Identify which cell holds the provided text, then report its [X, Y] central coordinate. 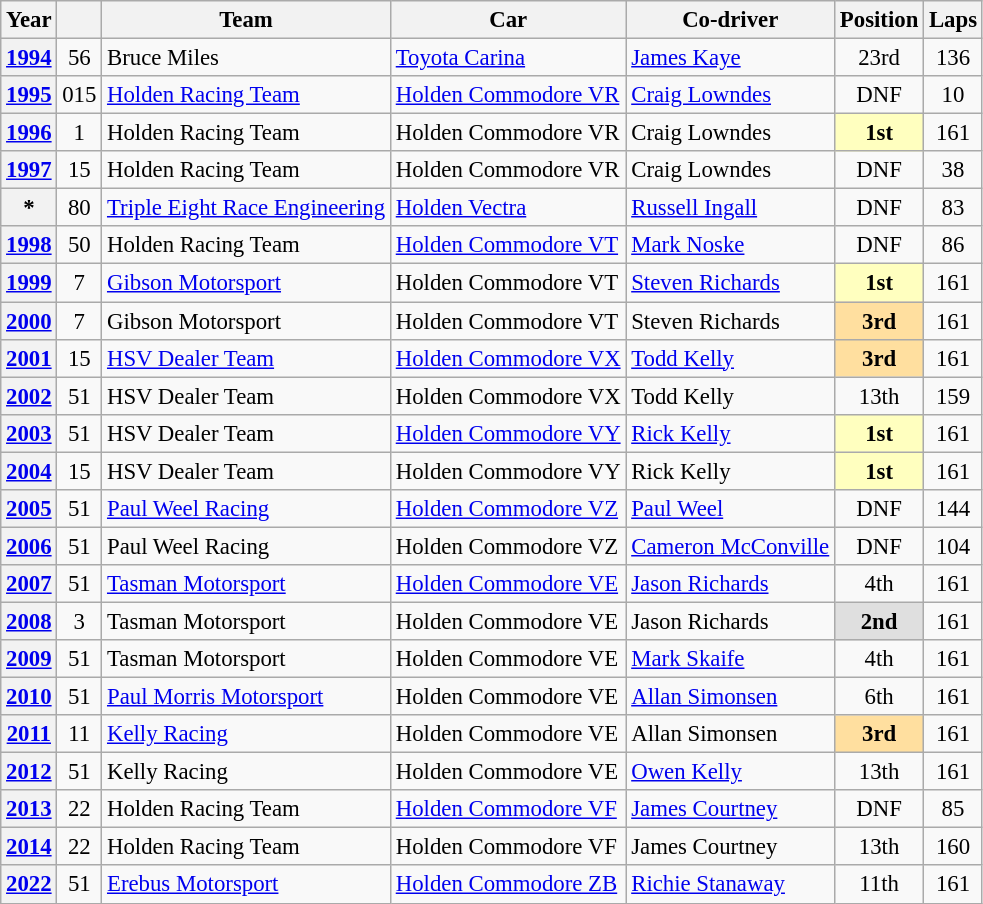
2014 [29, 847]
Russell Ingall [730, 208]
Year [29, 20]
1995 [29, 95]
2004 [29, 471]
11th [880, 885]
86 [954, 245]
Position [880, 20]
2000 [29, 321]
2007 [29, 584]
1 [80, 133]
2010 [29, 697]
Mark Skaife [730, 659]
Bruce Miles [246, 58]
2001 [29, 358]
2003 [29, 433]
Triple Eight Race Engineering [246, 208]
104 [954, 546]
83 [954, 208]
Paul Weel [730, 509]
Richie Stanaway [730, 885]
Co-driver [730, 20]
56 [80, 58]
10 [954, 95]
159 [954, 396]
James Kaye [730, 58]
2013 [29, 809]
1994 [29, 58]
Laps [954, 20]
2002 [29, 396]
Toyota Carina [508, 58]
Team [246, 20]
Holden Commodore ZB [508, 885]
38 [954, 170]
2nd [880, 621]
1999 [29, 283]
Holden Vectra [508, 208]
80 [80, 208]
11 [80, 734]
1996 [29, 133]
2005 [29, 509]
015 [80, 95]
23rd [880, 58]
Paul Morris Motorsport [246, 697]
2009 [29, 659]
160 [954, 847]
50 [80, 245]
Owen Kelly [730, 772]
85 [954, 809]
* [29, 208]
2022 [29, 885]
Mark Noske [730, 245]
1998 [29, 245]
Car [508, 20]
3 [80, 621]
2006 [29, 546]
144 [954, 509]
Erebus Motorsport [246, 885]
Cameron McConville [730, 546]
2008 [29, 621]
1997 [29, 170]
2011 [29, 734]
2012 [29, 772]
136 [954, 58]
6th [880, 697]
